Search for the cell housing the specified text and yield its (x, y) center coordinate. 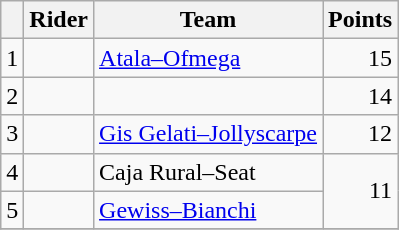
Rider (59, 20)
14 (360, 96)
3 (12, 134)
Team (208, 20)
15 (360, 58)
12 (360, 134)
1 (12, 58)
Gis Gelati–Jollyscarpe (208, 134)
11 (360, 191)
Caja Rural–Seat (208, 172)
4 (12, 172)
Gewiss–Bianchi (208, 210)
Points (360, 20)
2 (12, 96)
5 (12, 210)
Atala–Ofmega (208, 58)
